For the text-containing cell, return its midpoint in [x, y] coordinate format. 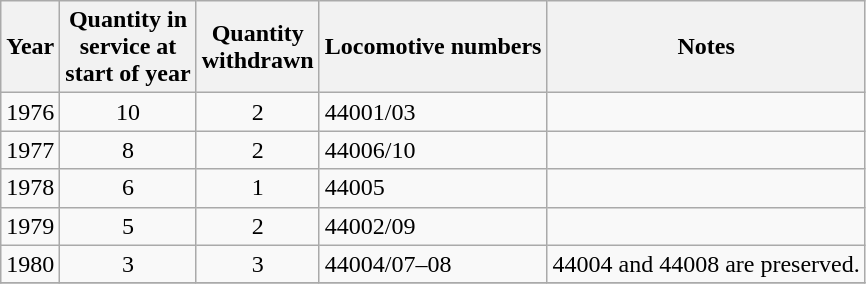
1 [258, 188]
Quantity inservice atstart of year [128, 47]
Notes [706, 47]
10 [128, 112]
1977 [30, 150]
44005 [433, 188]
44002/09 [433, 226]
1976 [30, 112]
8 [128, 150]
Locomotive numbers [433, 47]
1979 [30, 226]
Year [30, 47]
44006/10 [433, 150]
1980 [30, 264]
6 [128, 188]
5 [128, 226]
44004 and 44008 are preserved. [706, 264]
Quantitywithdrawn [258, 47]
1978 [30, 188]
44001/03 [433, 112]
44004/07–08 [433, 264]
